Identify which cell holds the provided text, then report its (X, Y) central coordinate. 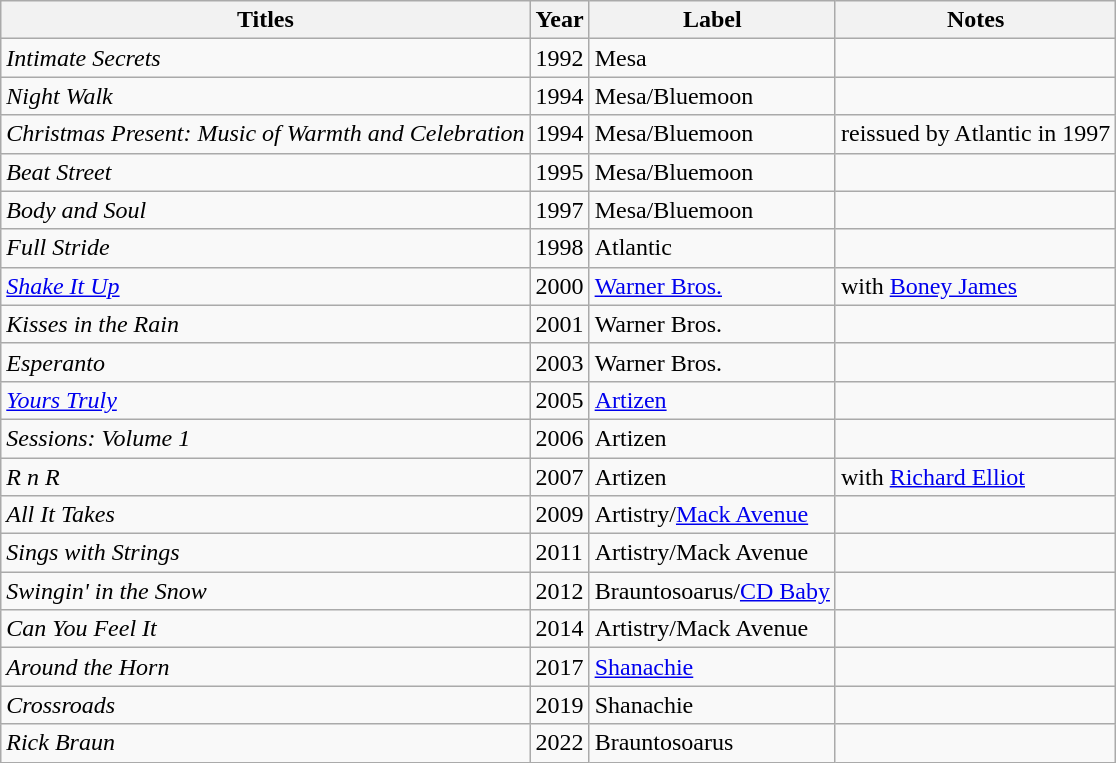
Christmas Present: Music of Warmth and Celebration (266, 134)
Intimate Secrets (266, 58)
2022 (560, 743)
Label (712, 20)
1995 (560, 172)
reissued by Atlantic in 1997 (975, 134)
Esperanto (266, 362)
Beat Street (266, 172)
Brauntosoarus (712, 743)
2000 (560, 286)
2005 (560, 400)
2012 (560, 591)
Atlantic (712, 248)
R n R (266, 477)
2011 (560, 553)
Can You Feel It (266, 629)
All It Takes (266, 515)
Yours Truly (266, 400)
Swingin' in the Snow (266, 591)
Year (560, 20)
Titles (266, 20)
with Boney James (975, 286)
Body and Soul (266, 210)
with Richard Elliot (975, 477)
Notes (975, 20)
Sessions: Volume 1 (266, 438)
1992 (560, 58)
Shake It Up (266, 286)
2001 (560, 324)
1997 (560, 210)
2014 (560, 629)
Crossroads (266, 705)
Mesa (712, 58)
Night Walk (266, 96)
Kisses in the Rain (266, 324)
1998 (560, 248)
Full Stride (266, 248)
Brauntosoarus/CD Baby (712, 591)
2017 (560, 667)
2019 (560, 705)
2009 (560, 515)
2006 (560, 438)
2007 (560, 477)
Rick Braun (266, 743)
2003 (560, 362)
Sings with Strings (266, 553)
Around the Horn (266, 667)
